Search for the cell housing the specified text and yield its [x, y] center coordinate. 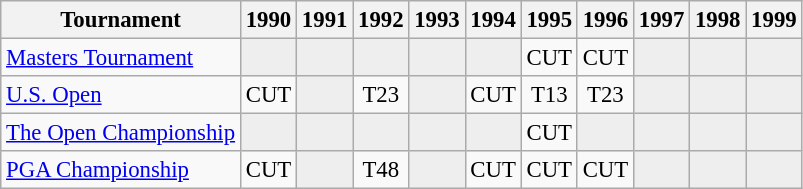
T48 [381, 170]
1991 [325, 20]
PGA Championship [121, 170]
The Open Championship [121, 133]
1990 [268, 20]
U.S. Open [121, 95]
1999 [774, 20]
T13 [549, 95]
1995 [549, 20]
Tournament [121, 20]
1998 [718, 20]
1993 [437, 20]
1996 [605, 20]
Masters Tournament [121, 58]
1997 [661, 20]
1992 [381, 20]
1994 [493, 20]
